Identify which cell holds the provided text, then report its (X, Y) central coordinate. 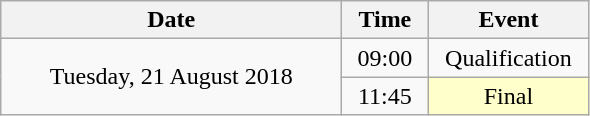
09:00 (385, 58)
Event (508, 20)
Date (172, 20)
Final (508, 96)
Tuesday, 21 August 2018 (172, 77)
11:45 (385, 96)
Time (385, 20)
Qualification (508, 58)
